Output the [X, Y] coordinate of the center of the cell containing the given text.  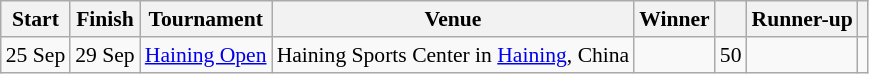
Start [36, 19]
Winner [674, 19]
Haining Sports Center in Haining, China [454, 55]
Tournament [206, 19]
Venue [454, 19]
Runner-up [802, 19]
29 Sep [104, 55]
50 [731, 55]
25 Sep [36, 55]
Haining Open [206, 55]
Finish [104, 19]
